Output the [x, y] coordinate of the center of the cell containing the given text.  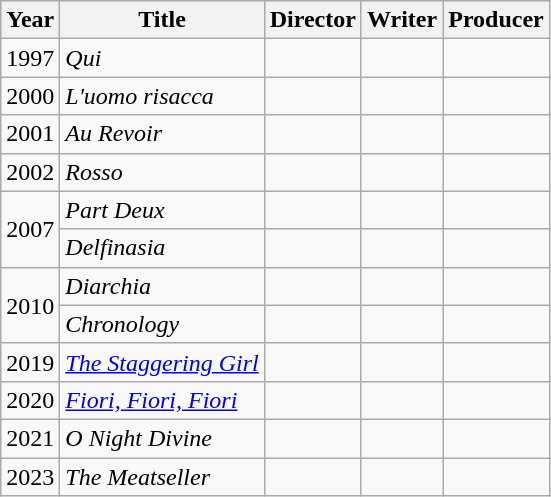
2019 [30, 362]
2007 [30, 229]
2023 [30, 477]
The Meatseller [162, 477]
Chronology [162, 324]
Delfinasia [162, 248]
2010 [30, 305]
L'uomo risacca [162, 96]
Year [30, 20]
2000 [30, 96]
2002 [30, 172]
Fiori, Fiori, Fiori [162, 400]
Title [162, 20]
Au Revoir [162, 134]
2021 [30, 438]
2020 [30, 400]
Director [312, 20]
1997 [30, 58]
Writer [402, 20]
Diarchia [162, 286]
O Night Divine [162, 438]
Part Deux [162, 210]
2001 [30, 134]
The Staggering Girl [162, 362]
Producer [496, 20]
Rosso [162, 172]
Qui [162, 58]
